Return (x, y) of the center of cell containing provided text 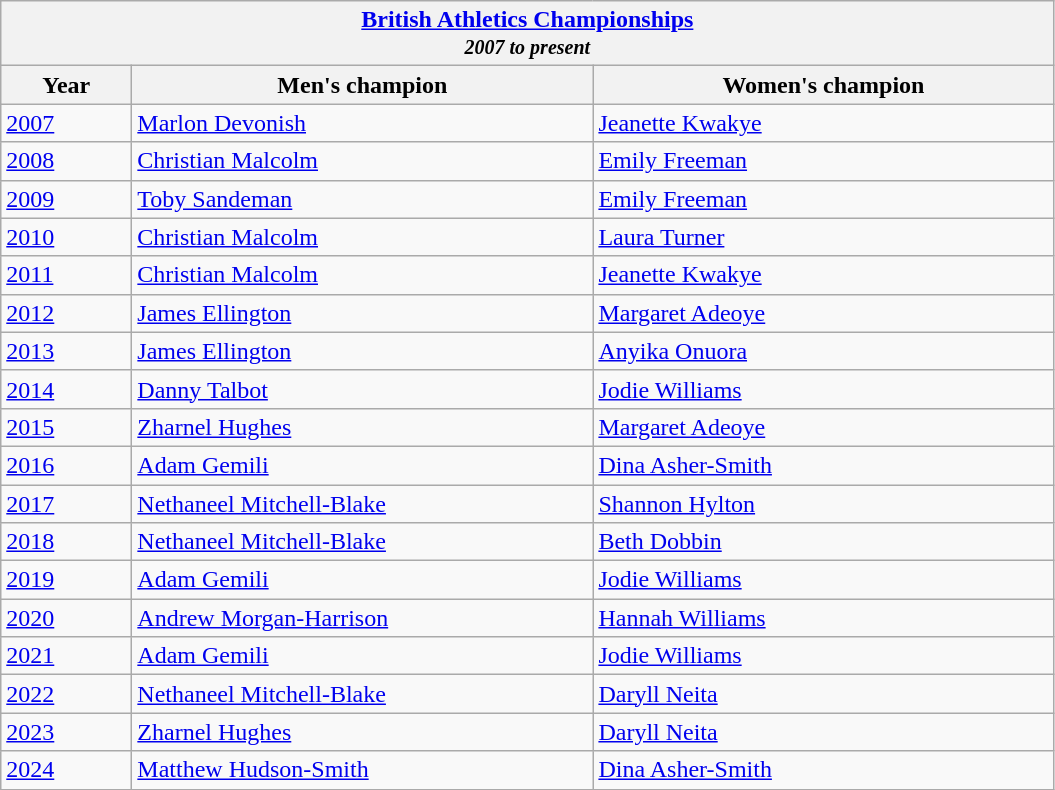
Anyika Onuora (824, 351)
Toby Sandeman (362, 199)
Beth Dobbin (824, 542)
2017 (66, 503)
2021 (66, 656)
2024 (66, 770)
2007 (66, 123)
2019 (66, 580)
Shannon Hylton (824, 503)
2014 (66, 389)
2009 (66, 199)
British Athletics Championships2007 to present (528, 34)
Hannah Williams (824, 618)
Men's champion (362, 85)
2011 (66, 275)
2010 (66, 237)
Matthew Hudson-Smith (362, 770)
2020 (66, 618)
Year (66, 85)
2016 (66, 465)
2023 (66, 732)
2018 (66, 542)
Women's champion (824, 85)
2013 (66, 351)
Danny Talbot (362, 389)
2008 (66, 161)
2012 (66, 313)
Laura Turner (824, 237)
Andrew Morgan-Harrison (362, 618)
2022 (66, 694)
Marlon Devonish (362, 123)
2015 (66, 427)
